Output the [X, Y] coordinate of the center of the cell containing the given text.  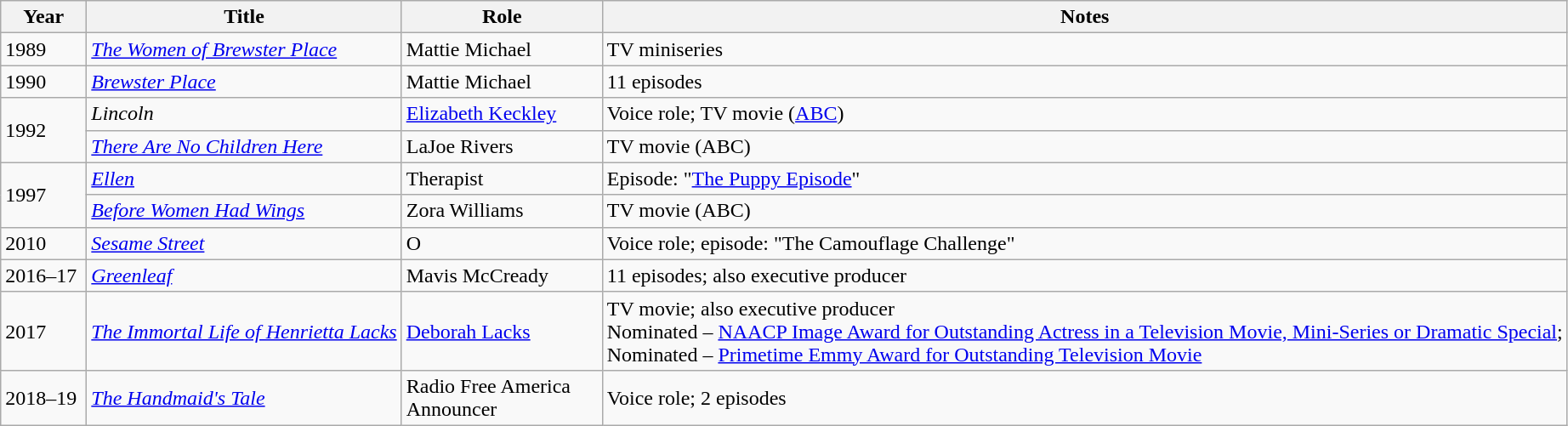
Episode: "The Puppy Episode" [1085, 179]
11 episodes [1085, 82]
Year [44, 17]
LaJoe Rivers [502, 146]
Ellen [244, 179]
Brewster Place [244, 82]
11 episodes; also executive producer [1085, 275]
The Immortal Life of Henrietta Lacks [244, 331]
Voice role; TV movie (ABC) [1085, 114]
2017 [44, 331]
2010 [44, 243]
Sesame Street [244, 243]
Elizabeth Keckley [502, 114]
Notes [1085, 17]
Therapist [502, 179]
The Women of Brewster Place [244, 49]
Role [502, 17]
Lincoln [244, 114]
Deborah Lacks [502, 331]
There Are No Children Here [244, 146]
Radio Free America Announcer [502, 398]
Greenleaf [244, 275]
Title [244, 17]
Voice role; 2 episodes [1085, 398]
Mavis McCready [502, 275]
1997 [44, 195]
The Handmaid's Tale [244, 398]
1992 [44, 130]
1990 [44, 82]
Zora Williams [502, 211]
TV miniseries [1085, 49]
2016–17 [44, 275]
O [502, 243]
2018–19 [44, 398]
1989 [44, 49]
Before Women Had Wings [244, 211]
Voice role; episode: "The Camouflage Challenge" [1085, 243]
